Detect which cell encompasses the target text, then output its [x, y] center coordinate. 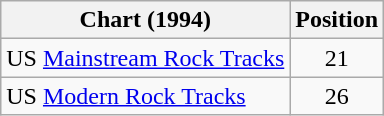
21 [337, 58]
Chart (1994) [146, 20]
26 [337, 96]
US Mainstream Rock Tracks [146, 58]
Position [337, 20]
US Modern Rock Tracks [146, 96]
